Extract the (x, y) coordinate from the center of the cell holding the provided text.  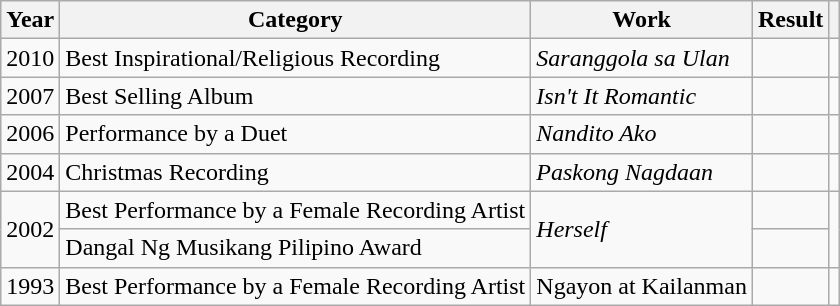
Best Inspirational/Religious Recording (296, 58)
Result (790, 20)
Category (296, 20)
2002 (30, 229)
2006 (30, 134)
Best Selling Album (296, 96)
Performance by a Duet (296, 134)
Saranggola sa Ulan (642, 58)
2007 (30, 96)
1993 (30, 286)
Ngayon at Kailanman (642, 286)
Herself (642, 229)
Dangal Ng Musikang Pilipino Award (296, 248)
Year (30, 20)
Nandito Ako (642, 134)
Work (642, 20)
2010 (30, 58)
2004 (30, 172)
Paskong Nagdaan (642, 172)
Isn't It Romantic (642, 96)
Christmas Recording (296, 172)
